Provide the (X, Y) coordinate of the cell's center where the given text is located.  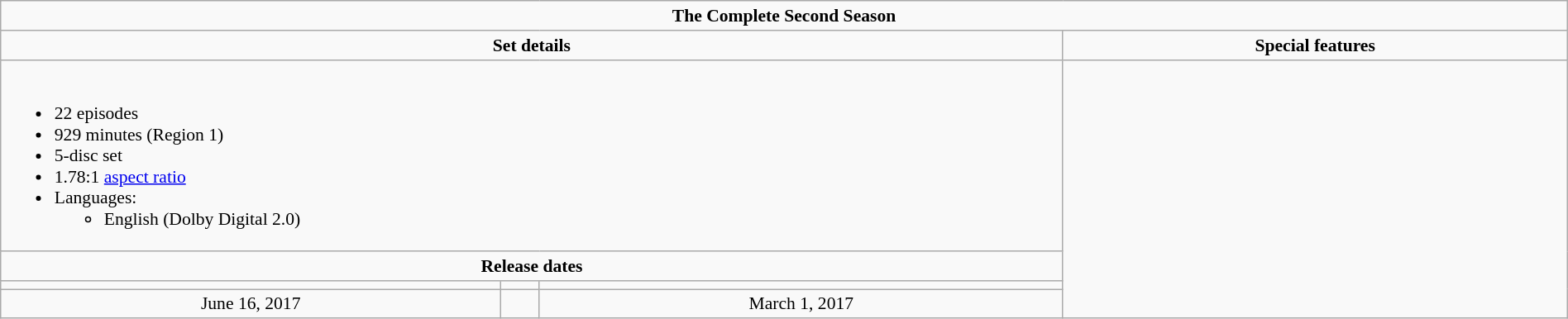
March 1, 2017 (801, 304)
June 16, 2017 (251, 304)
Release dates (532, 266)
The Complete Second Season (784, 16)
Set details (532, 45)
22 episodes929 minutes (Region 1)5-disc set1.78:1 aspect ratioLanguages:English (Dolby Digital 2.0) (532, 155)
Special features (1315, 45)
